From the cell containing the given text, extract its center point as (X, Y) coordinate. 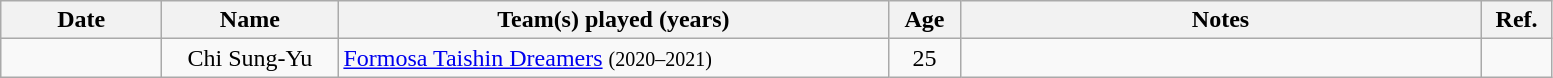
Formosa Taishin Dreamers (2020–2021) (614, 58)
Team(s) played (years) (614, 20)
Ref. (1516, 20)
Chi Sung-Yu (250, 58)
Date (82, 20)
Age (924, 20)
Name (250, 20)
25 (924, 58)
Notes (1220, 20)
